Output the (x, y) coordinate of the center of the cell containing the given text.  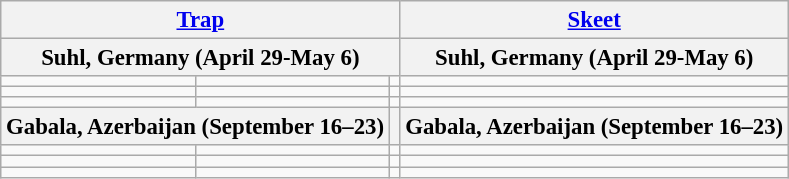
Skeet (594, 20)
Trap (200, 20)
